Detect which cell encompasses the target text, then output its [X, Y] center coordinate. 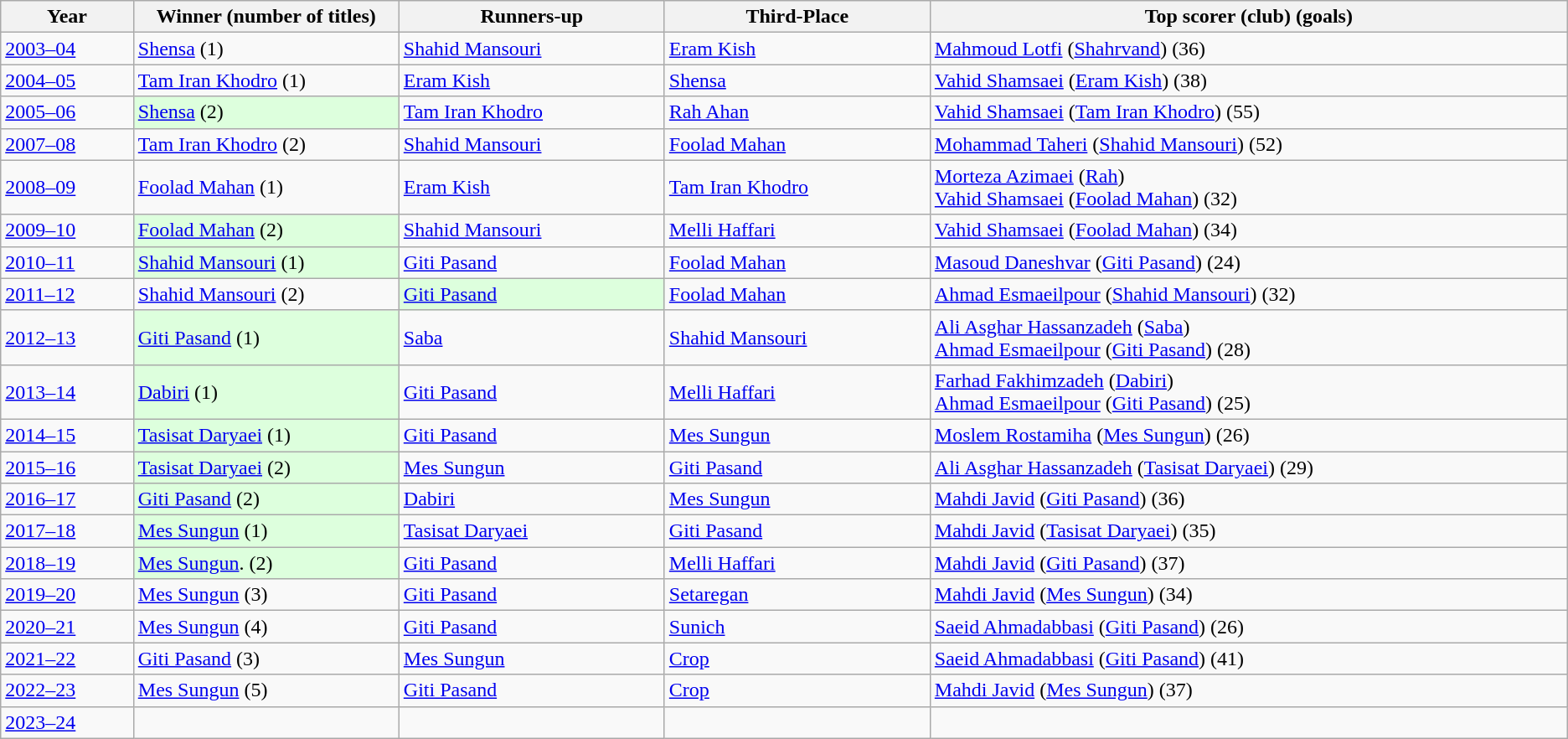
Setaregan [797, 595]
Giti Pasand (2) [266, 499]
Ahmad Esmaeilpour (Shahid Mansouri) (32) [1248, 294]
Saeid Ahmadabbasi (Giti Pasand) (41) [1248, 659]
2007–08 [67, 144]
2008–09 [67, 188]
2021–22 [67, 659]
2022–23 [67, 690]
Morteza Azimaei (Rah) Vahid Shamsaei (Foolad Mahan) (32) [1248, 188]
Shahid Mansouri (1) [266, 262]
2020–21 [67, 627]
Dabiri [531, 499]
Giti Pasand (1) [266, 337]
Mahdi Javid (Tasisat Daryaei) (35) [1248, 531]
Mahdi Javid (Giti Pasand) (36) [1248, 499]
Rah Ahan [797, 112]
Giti Pasand (3) [266, 659]
Mahdi Javid (Mes Sungun) (37) [1248, 690]
Mahdi Javid (Giti Pasand) (37) [1248, 563]
2014–15 [67, 435]
Mes Sungun (3) [266, 595]
Foolad Mahan (2) [266, 230]
2012–13 [67, 337]
Winner (number of titles) [266, 17]
2010–11 [67, 262]
Vahid Shamsaei (Foolad Mahan) (34) [1248, 230]
2019–20 [67, 595]
Shensa (2) [266, 112]
Dabiri (1) [266, 392]
2017–18 [67, 531]
Shensa (1) [266, 49]
Third-Place [797, 17]
Sunich [797, 627]
Vahid Shamsaei (Tam Iran Khodro) (55) [1248, 112]
Tasisat Daryaei [531, 531]
2023–24 [67, 722]
Mes Sungun (4) [266, 627]
Mes Sungun (1) [266, 531]
2013–14 [67, 392]
Tam Iran Khodro (2) [266, 144]
Ali Asghar Hassanzadeh (Tasisat Daryaei) (29) [1248, 467]
2003–04 [67, 49]
2011–12 [67, 294]
2016–17 [67, 499]
Mahdi Javid (Mes Sungun) (34) [1248, 595]
2004–05 [67, 80]
Saba [531, 337]
Masoud Daneshvar (Giti Pasand) (24) [1248, 262]
Ali Asghar Hassanzadeh (Saba) Ahmad Esmaeilpour (Giti Pasand) (28) [1248, 337]
Mohammad Taheri (Shahid Mansouri) (52) [1248, 144]
2015–16 [67, 467]
Mes Sungun. (2) [266, 563]
Shahid Mansouri (2) [266, 294]
Runners-up [531, 17]
Mahmoud Lotfi (Shahrvand) (36) [1248, 49]
Tasisat Daryaei (2) [266, 467]
Tasisat Daryaei (1) [266, 435]
Foolad Mahan (1) [266, 188]
Vahid Shamsaei (Eram Kish) (38) [1248, 80]
Tam Iran Khodro (1) [266, 80]
Moslem Rostamiha (Mes Sungun) (26) [1248, 435]
Farhad Fakhimzadeh (Dabiri) Ahmad Esmaeilpour (Giti Pasand) (25) [1248, 392]
2009–10 [67, 230]
Mes Sungun (5) [266, 690]
2005–06 [67, 112]
Saeid Ahmadabbasi (Giti Pasand) (26) [1248, 627]
Shensa [797, 80]
Top scorer (club) (goals) [1248, 17]
2018–19 [67, 563]
Year [67, 17]
